Search for the cell housing the specified text and yield its (x, y) center coordinate. 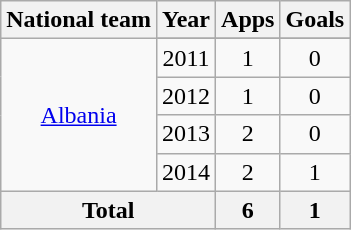
National team (79, 20)
2012 (186, 96)
2013 (186, 134)
6 (248, 210)
Apps (248, 20)
2014 (186, 172)
Total (108, 210)
Goals (315, 20)
Year (186, 20)
2011 (186, 58)
Albania (79, 115)
